Provide the [X, Y] coordinate of the cell's center where the given text is located.  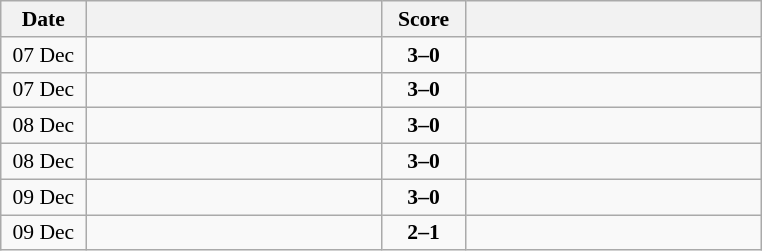
Date [44, 19]
2–1 [424, 233]
Score [424, 19]
